Identify which cell holds the provided text, then report its [x, y] central coordinate. 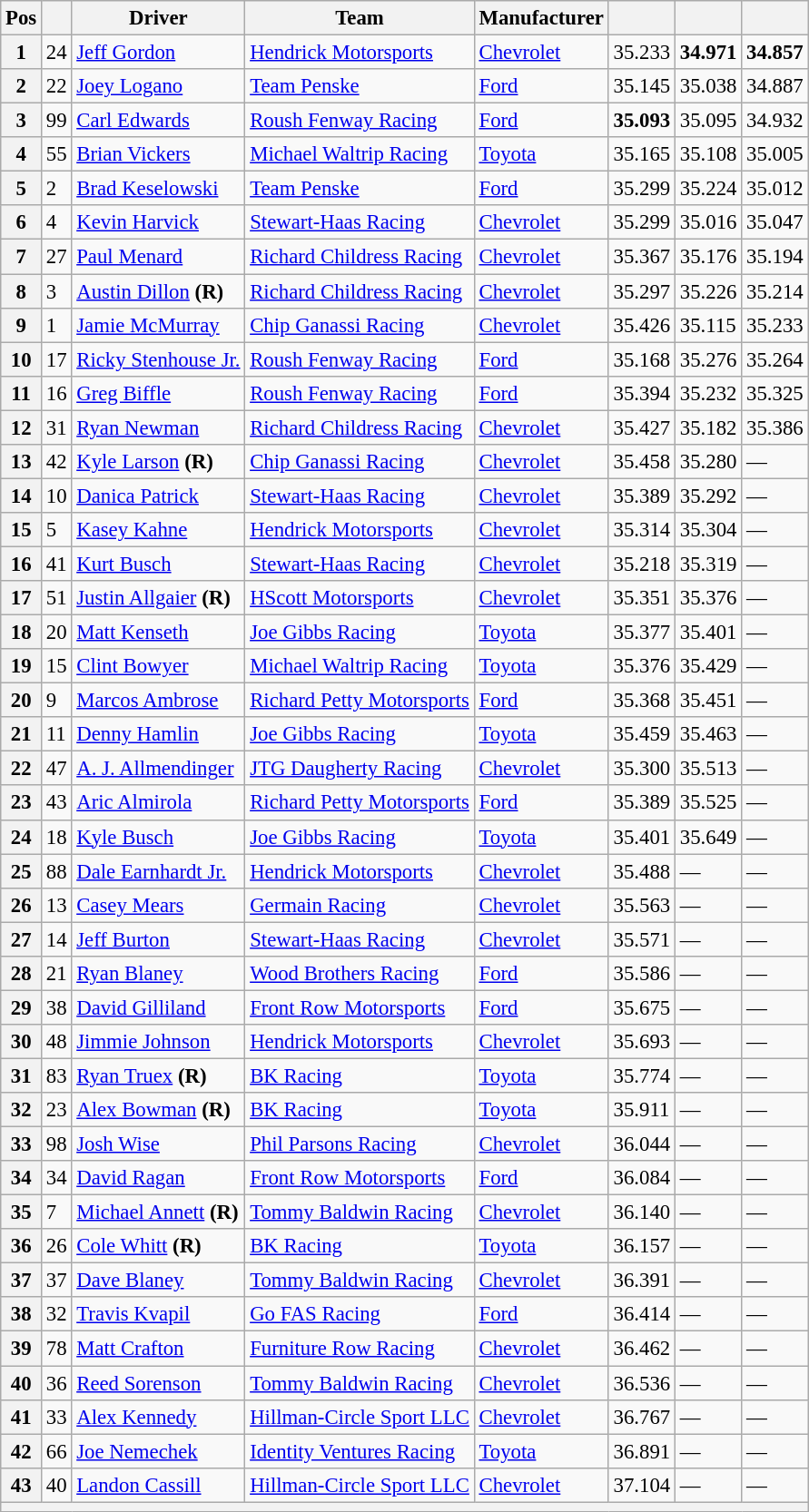
35.459 [641, 734]
36.391 [641, 1281]
35.176 [708, 257]
Kurt Busch [158, 564]
35.693 [641, 1042]
Joe Nemechek [158, 1451]
35.774 [641, 1075]
47 [56, 769]
35.095 [708, 121]
35.297 [641, 291]
6 [22, 222]
Austin Dillon (R) [158, 291]
35.386 [775, 427]
Ryan Blaney [158, 974]
35.649 [708, 837]
35.368 [641, 701]
A. J. Allmendinger [158, 769]
Justin Allgaier (R) [158, 598]
Manufacturer [541, 18]
Dave Blaney [158, 1281]
Phil Parsons Racing [360, 1144]
19 [22, 666]
Paul Menard [158, 257]
Brad Keselowski [158, 189]
Carl Edwards [158, 121]
Go FAS Racing [360, 1315]
Ryan Truex (R) [158, 1075]
34.857 [775, 53]
35.292 [708, 496]
Jeff Burton [158, 939]
Dale Earnhardt Jr. [158, 871]
12 [22, 427]
Clint Bowyer [158, 666]
Matt Kenseth [158, 633]
35.182 [708, 427]
35.300 [641, 769]
55 [56, 154]
25 [22, 871]
8 [22, 291]
HScott Motorsports [360, 598]
35.426 [641, 325]
Landon Cassill [158, 1485]
35.232 [708, 393]
34.932 [775, 121]
36.536 [641, 1383]
Identity Ventures Racing [360, 1451]
35.571 [641, 939]
Aric Almirola [158, 803]
36.414 [641, 1315]
35.458 [641, 462]
35.586 [641, 974]
Kyle Busch [158, 837]
35.276 [708, 359]
35.513 [708, 769]
51 [56, 598]
35.351 [641, 598]
35.563 [641, 905]
Alex Bowman (R) [158, 1110]
35.214 [775, 291]
78 [56, 1349]
29 [22, 1007]
36.157 [641, 1246]
39 [22, 1349]
35.488 [641, 871]
36.084 [641, 1178]
David Gilliland [158, 1007]
28 [22, 974]
36.140 [641, 1213]
Casey Mears [158, 905]
JTG Daugherty Racing [360, 769]
36.462 [641, 1349]
88 [56, 871]
34.887 [775, 86]
Greg Biffle [158, 393]
David Ragan [158, 1178]
Kasey Kahne [158, 530]
35.304 [708, 530]
35.429 [708, 666]
Kevin Harvick [158, 222]
35.394 [641, 393]
36.044 [641, 1144]
Brian Vickers [158, 154]
Cole Whitt (R) [158, 1246]
35.165 [641, 154]
Marcos Ambrose [158, 701]
35.218 [641, 564]
35.226 [708, 291]
35.427 [641, 427]
Alex Kennedy [158, 1417]
Denny Hamlin [158, 734]
Michael Annett (R) [158, 1213]
35.325 [775, 393]
35.012 [775, 189]
36.767 [641, 1417]
Jimmie Johnson [158, 1042]
Wood Brothers Racing [360, 974]
35.224 [708, 189]
35.115 [708, 325]
35.451 [708, 701]
Pos [22, 18]
35.108 [708, 154]
35.525 [708, 803]
35.377 [641, 633]
35.367 [641, 257]
35.168 [641, 359]
35.093 [641, 121]
35.145 [641, 86]
48 [56, 1042]
37.104 [641, 1485]
98 [56, 1144]
30 [22, 1042]
Joey Logano [158, 86]
Jamie McMurray [158, 325]
Josh Wise [158, 1144]
Furniture Row Racing [360, 1349]
35.319 [708, 564]
34.971 [708, 53]
35 [22, 1213]
35.016 [708, 222]
35.911 [641, 1110]
35.005 [775, 154]
Driver [158, 18]
35.280 [708, 462]
Team [360, 18]
35.314 [641, 530]
Reed Sorenson [158, 1383]
Matt Crafton [158, 1349]
Danica Patrick [158, 496]
Germain Racing [360, 905]
Ricky Stenhouse Jr. [158, 359]
Jeff Gordon [158, 53]
Travis Kvapil [158, 1315]
36.891 [641, 1451]
83 [56, 1075]
66 [56, 1451]
35.463 [708, 734]
Ryan Newman [158, 427]
35.047 [775, 222]
99 [56, 121]
35.038 [708, 86]
35.194 [775, 257]
35.675 [641, 1007]
35.264 [775, 359]
Kyle Larson (R) [158, 462]
